Return the (X, Y) coordinate for the center point of the cell that contains the specified text.  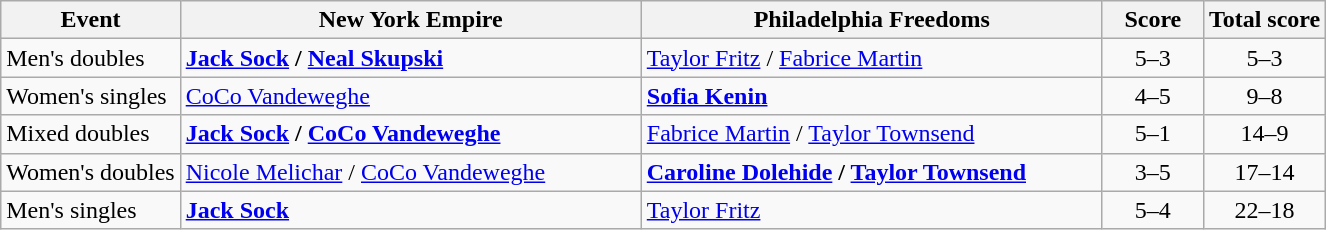
Jack Sock / Neal Skupski (410, 58)
3–5 (1152, 172)
Men's singles (90, 210)
Jack Sock / CoCo Vandeweghe (410, 134)
Fabrice Martin / Taylor Townsend (872, 134)
4–5 (1152, 96)
New York Empire (410, 20)
Mixed doubles (90, 134)
Nicole Melichar / CoCo Vandeweghe (410, 172)
5–4 (1152, 210)
5–1 (1152, 134)
Taylor Fritz / Fabrice Martin (872, 58)
Taylor Fritz (872, 210)
22–18 (1264, 210)
Score (1152, 20)
14–9 (1264, 134)
Event (90, 20)
9–8 (1264, 96)
Jack Sock (410, 210)
Total score (1264, 20)
Caroline Dolehide / Taylor Townsend (872, 172)
17–14 (1264, 172)
Sofia Kenin (872, 96)
Women's doubles (90, 172)
CoCo Vandeweghe (410, 96)
Men's doubles (90, 58)
Philadelphia Freedoms (872, 20)
Women's singles (90, 96)
